Find where the given text appears and provide that cell's center as (X, Y) coordinate. 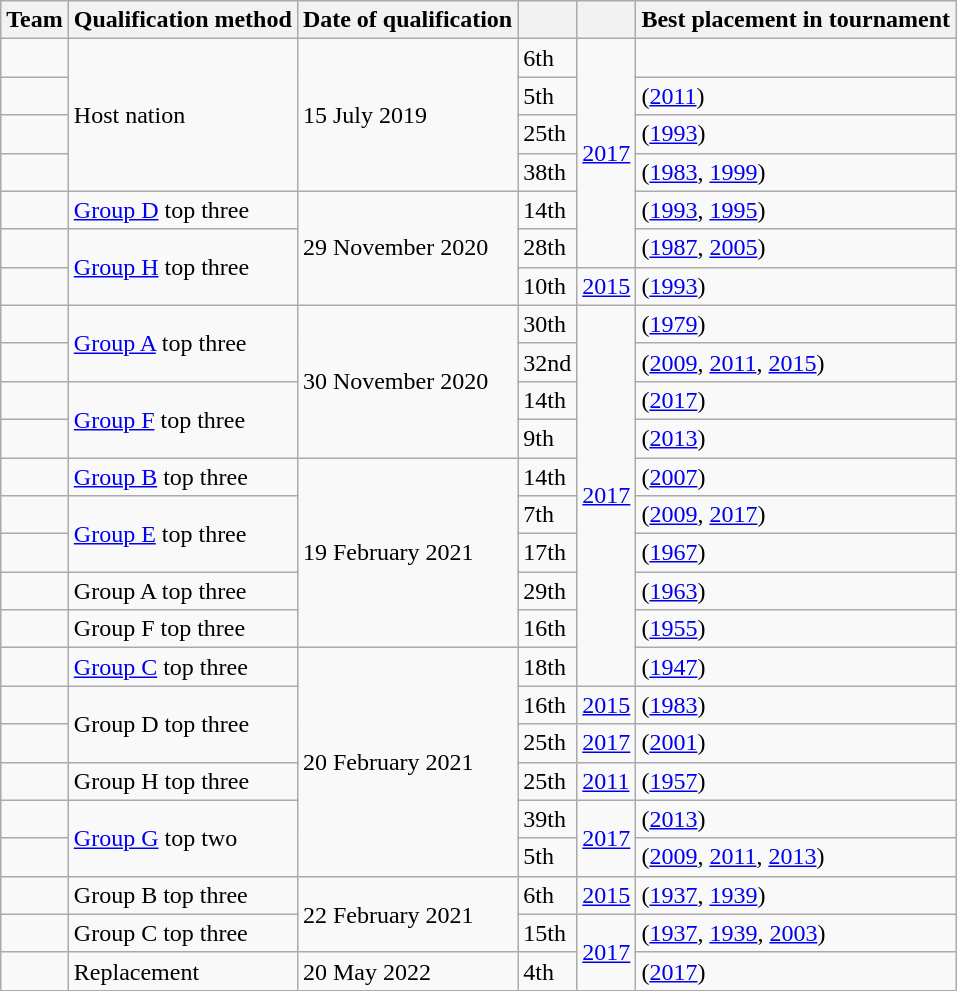
15 July 2019 (407, 115)
19 February 2021 (407, 553)
Best placement in tournament (796, 20)
15th (548, 933)
17th (548, 553)
Group G top two (182, 838)
(2009, 2017) (796, 515)
(2009, 2011, 2015) (796, 362)
28th (548, 248)
20 February 2021 (407, 762)
20 May 2022 (407, 971)
(1967) (796, 553)
4th (548, 971)
22 February 2021 (407, 914)
Replacement (182, 971)
(2011) (796, 96)
30th (548, 324)
(1947) (796, 667)
(1937, 1939, 2003) (796, 933)
(1993, 1995) (796, 210)
29 November 2020 (407, 248)
(1937, 1939) (796, 895)
Date of qualification (407, 20)
(2007) (796, 477)
Host nation (182, 115)
(1957) (796, 781)
29th (548, 591)
10th (548, 286)
30 November 2020 (407, 381)
(1955) (796, 629)
(2001) (796, 743)
9th (548, 438)
(1983, 1999) (796, 172)
(2009, 2011, 2013) (796, 857)
(1979) (796, 324)
39th (548, 819)
(1987, 2005) (796, 248)
18th (548, 667)
38th (548, 172)
7th (548, 515)
(1983) (796, 705)
32nd (548, 362)
Group E top three (182, 534)
(1963) (796, 591)
2011 (606, 781)
Qualification method (182, 20)
Team (35, 20)
